Return the [X, Y] coordinate for the center point of the cell that contains the specified text.  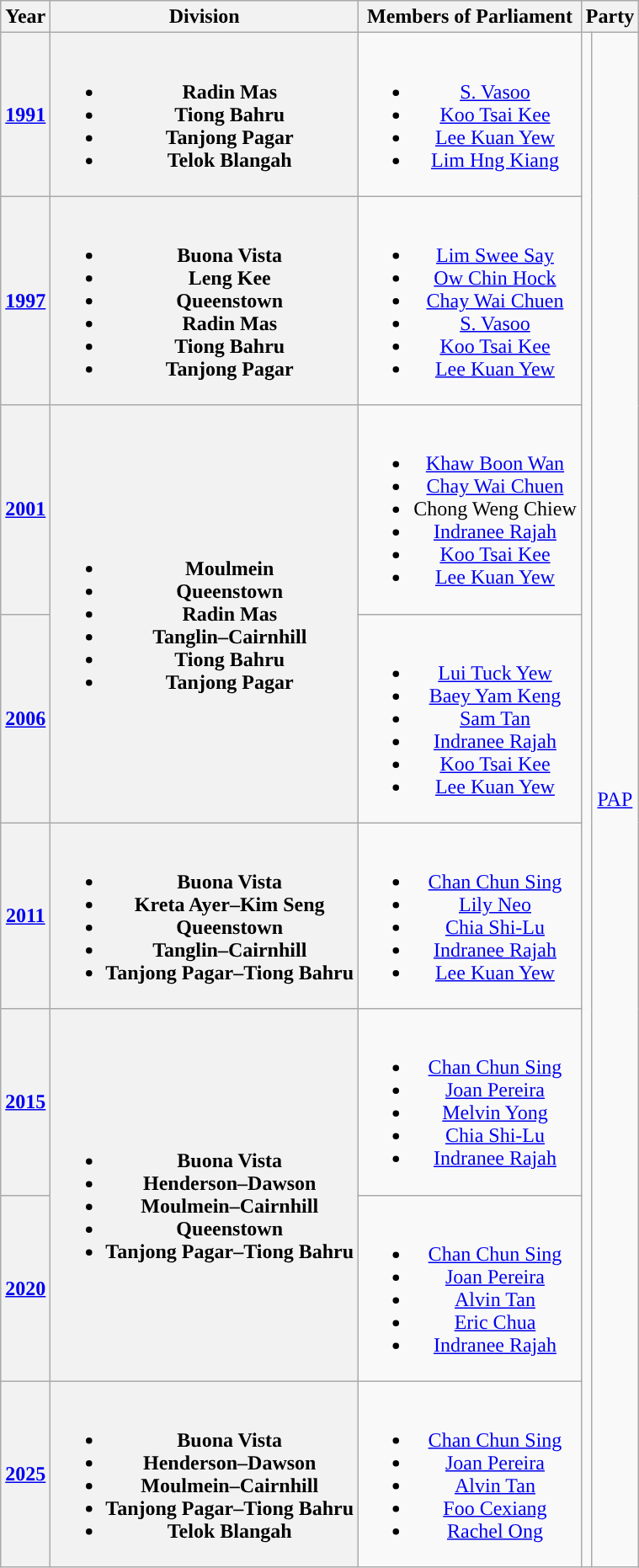
2011 [25, 916]
S. VasooKoo Tsai KeeLee Kuan YewLim Hng Kiang [470, 115]
1997 [25, 301]
Buona VistaHenderson–DawsonMoulmein–CairnhillQueenstownTanjong Pagar–Tiong Bahru [205, 1195]
2020 [25, 1288]
Lim Swee SayOw Chin HockChay Wai ChuenS. VasooKoo Tsai KeeLee Kuan Yew [470, 301]
Chan Chun SingJoan PereiraAlvin TanEric ChuaIndranee Rajah [470, 1288]
Khaw Boon WanChay Wai ChuenChong Weng ChiewIndranee RajahKoo Tsai KeeLee Kuan Yew [470, 509]
Members of Parliament [470, 17]
Chan Chun SingJoan PereiraAlvin TanFoo CexiangRachel Ong [470, 1474]
Chan Chun SingJoan PereiraMelvin YongChia Shi-LuIndranee Rajah [470, 1101]
PAP [615, 800]
Year [25, 17]
2015 [25, 1101]
Buona VistaHenderson–DawsonMoulmein–CairnhillTanjong Pagar–Tiong BahruTelok Blangah [205, 1474]
2025 [25, 1474]
Buona VistaLeng KeeQueenstownRadin MasTiong BahruTanjong Pagar [205, 301]
2001 [25, 509]
2006 [25, 718]
1991 [25, 115]
Lui Tuck YewBaey Yam KengSam TanIndranee RajahKoo Tsai KeeLee Kuan Yew [470, 718]
Division [205, 17]
Radin MasTiong BahruTanjong PagarTelok Blangah [205, 115]
Party [610, 17]
Chan Chun SingLily NeoChia Shi-LuIndranee RajahLee Kuan Yew [470, 916]
Buona VistaKreta Ayer–Kim SengQueenstownTanglin–CairnhillTanjong Pagar–Tiong Bahru [205, 916]
MoulmeinQueenstownRadin MasTanglin–CairnhillTiong BahruTanjong Pagar [205, 614]
